Extract the (x, y) coordinate from the center of the cell holding the provided text.  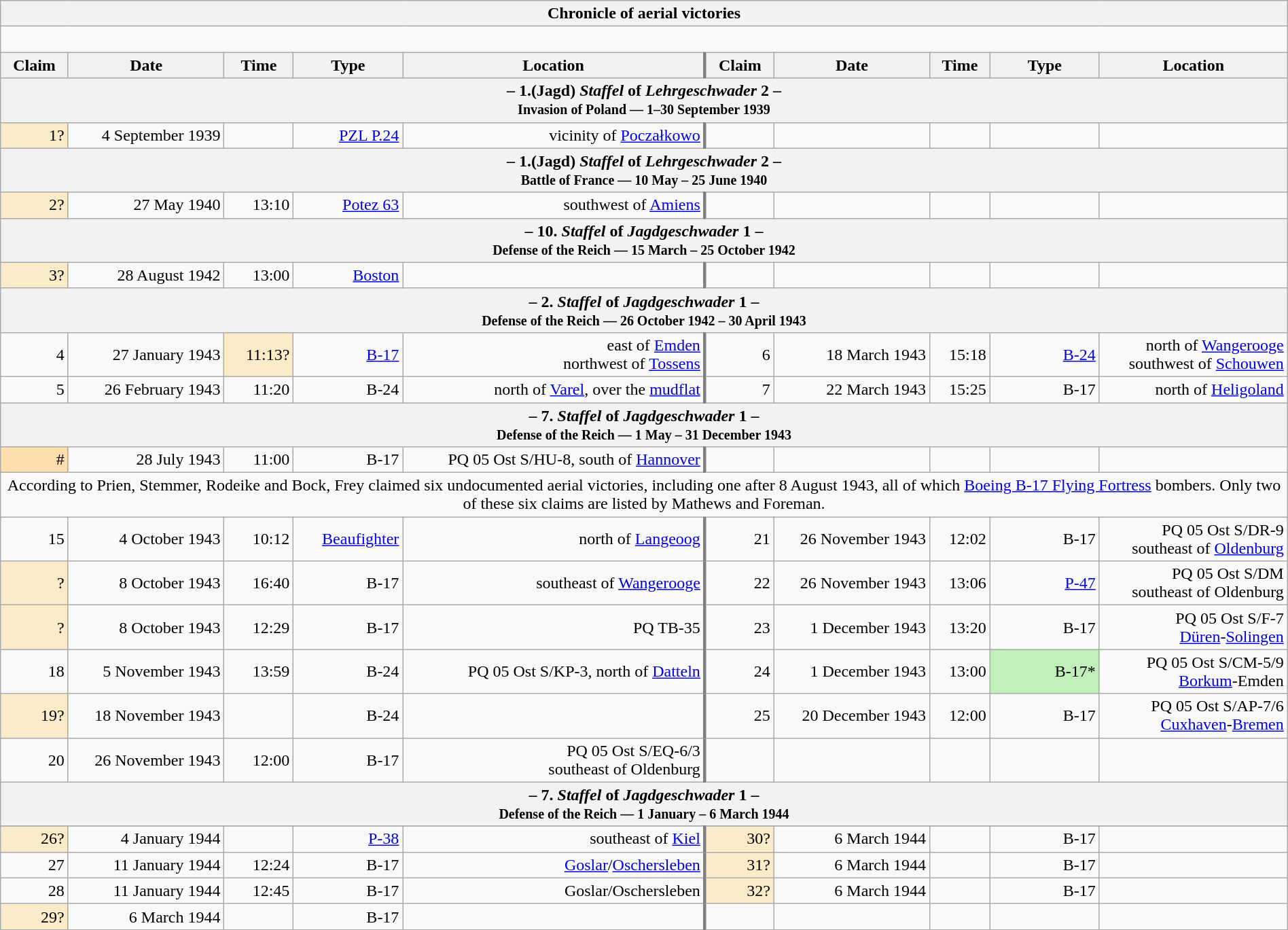
10:12 (259, 539)
4 October 1943 (146, 539)
P-38 (348, 839)
20 December 1943 (852, 716)
6 (740, 355)
25 (740, 716)
PQ TB-35 (554, 628)
east of Emden northwest of Tossens (554, 355)
13:10 (259, 205)
15:18 (961, 355)
southeast of Kiel (554, 839)
southeast of Wangerooge (554, 583)
PQ 05 Ost S/AP-7/6Cuxhaven-Bremen (1193, 716)
3? (35, 275)
28 July 1943 (146, 460)
28 August 1942 (146, 275)
Chronicle of aerial victories (644, 14)
20 (35, 759)
PQ 05 Ost S/DMsoutheast of Oldenburg (1193, 583)
12:45 (259, 891)
4 (35, 355)
– 7. Staffel of Jagdgeschwader 1 –Defense of the Reich — 1 May – 31 December 1943 (644, 424)
# (35, 460)
– 10. Staffel of Jagdgeschwader 1 –Defense of the Reich — 15 March – 25 October 1942 (644, 240)
Potez 63 (348, 205)
30? (740, 839)
15 (35, 539)
26 February 1943 (146, 389)
PZL P.24 (348, 135)
21 (740, 539)
north of Heligoland (1193, 389)
PQ 05 Ost S/EQ-6/3southeast of Oldenburg (554, 759)
28 (35, 891)
P-47 (1045, 583)
Beaufighter (348, 539)
Boston (348, 275)
7 (740, 389)
16:40 (259, 583)
4 September 1939 (146, 135)
12:24 (259, 865)
B-17* (1045, 671)
13:06 (961, 583)
18 (35, 671)
11:00 (259, 460)
31? (740, 865)
vicinity of Poczałkowo (554, 135)
11:13? (259, 355)
27 May 1940 (146, 205)
19? (35, 716)
4 January 1944 (146, 839)
27 January 1943 (146, 355)
5 (35, 389)
24 (740, 671)
– 2. Staffel of Jagdgeschwader 1 –Defense of the Reich — 26 October 1942 – 30 April 1943 (644, 310)
5 November 1943 (146, 671)
22 (740, 583)
1? (35, 135)
PQ 05 Ost S/CM-5/9Borkum-Emden (1193, 671)
18 March 1943 (852, 355)
north of Wangerooge southwest of Schouwen (1193, 355)
13:20 (961, 628)
15:25 (961, 389)
23 (740, 628)
PQ 05 Ost S/DR-9southeast of Oldenburg (1193, 539)
12:29 (259, 628)
southwest of Amiens (554, 205)
26? (35, 839)
north of Varel, over the mudflat (554, 389)
PQ 05 Ost S/HU-8, south of Hannover (554, 460)
32? (740, 891)
13:59 (259, 671)
north of Langeoog (554, 539)
– 1.(Jagd) Staffel of Lehrgeschwader 2 –Invasion of Poland — 1–30 September 1939 (644, 101)
12:02 (961, 539)
11:20 (259, 389)
27 (35, 865)
22 March 1943 (852, 389)
PQ 05 Ost S/KP-3, north of Datteln (554, 671)
2? (35, 205)
18 November 1943 (146, 716)
29? (35, 916)
PQ 05 Ost S/F-7Düren-Solingen (1193, 628)
– 7. Staffel of Jagdgeschwader 1 –Defense of the Reich — 1 January – 6 March 1944 (644, 804)
– 1.(Jagd) Staffel of Lehrgeschwader 2 –Battle of France — 10 May – 25 June 1940 (644, 170)
